Locate the cell with the specified text and output its [X, Y] center coordinate. 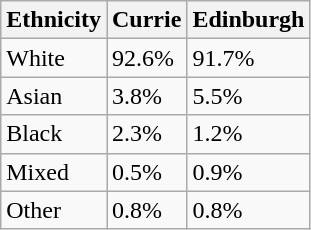
0.5% [146, 172]
0.9% [248, 172]
1.2% [248, 134]
Other [54, 210]
Asian [54, 96]
92.6% [146, 58]
2.3% [146, 134]
Currie [146, 20]
91.7% [248, 58]
Ethnicity [54, 20]
Black [54, 134]
3.8% [146, 96]
White [54, 58]
5.5% [248, 96]
Edinburgh [248, 20]
Mixed [54, 172]
